From the cell containing the given text, extract its center point as [x, y] coordinate. 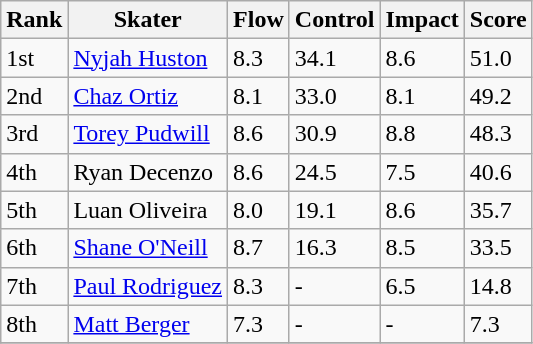
16.3 [334, 248]
8.7 [259, 248]
40.6 [498, 172]
Rank [34, 20]
14.8 [498, 286]
35.7 [498, 210]
24.5 [334, 172]
51.0 [498, 58]
5th [34, 210]
Score [498, 20]
Ryan Decenzo [148, 172]
1st [34, 58]
Control [334, 20]
Matt Berger [148, 324]
8.8 [422, 134]
Chaz Ortiz [148, 96]
30.9 [334, 134]
6.5 [422, 286]
3rd [34, 134]
Paul Rodriguez [148, 286]
8.0 [259, 210]
Torey Pudwill [148, 134]
7.5 [422, 172]
Shane O'Neill [148, 248]
19.1 [334, 210]
8th [34, 324]
48.3 [498, 134]
Flow [259, 20]
8.5 [422, 248]
Skater [148, 20]
34.1 [334, 58]
Nyjah Huston [148, 58]
6th [34, 248]
4th [34, 172]
7th [34, 286]
Impact [422, 20]
49.2 [498, 96]
2nd [34, 96]
33.5 [498, 248]
Luan Oliveira [148, 210]
33.0 [334, 96]
